Determine the (x, y) coordinate at the center of the cell enclosing the given text.  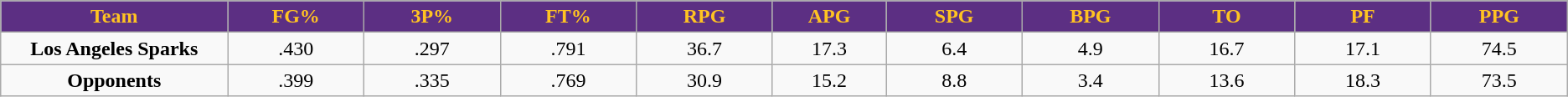
15.2 (829, 80)
RPG (705, 17)
.335 (432, 80)
30.9 (705, 80)
FT% (568, 17)
73.5 (1499, 80)
18.3 (1364, 80)
36.7 (705, 48)
PF (1364, 17)
17.1 (1364, 48)
.791 (568, 48)
Team (114, 17)
6.4 (955, 48)
SPG (955, 17)
.430 (297, 48)
APG (829, 17)
TO (1226, 17)
.769 (568, 80)
Opponents (114, 80)
.297 (432, 48)
8.8 (955, 80)
BPG (1091, 17)
4.9 (1091, 48)
17.3 (829, 48)
16.7 (1226, 48)
PPG (1499, 17)
FG% (297, 17)
Los Angeles Sparks (114, 48)
.399 (297, 80)
3P% (432, 17)
74.5 (1499, 48)
3.4 (1091, 80)
13.6 (1226, 80)
